Return (X, Y) of the center of cell containing provided text 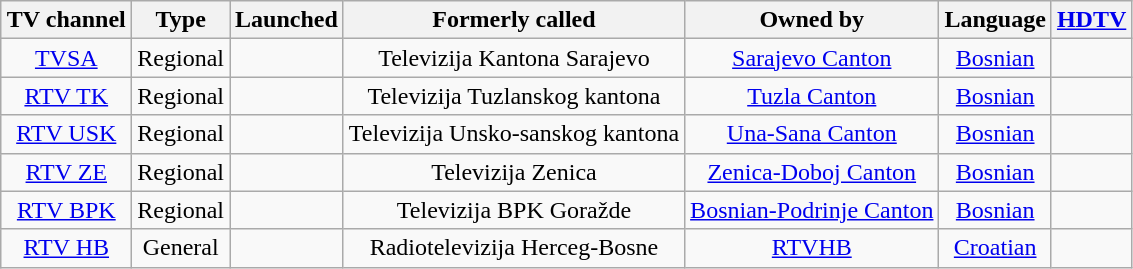
Sarajevo Canton (812, 58)
Televizija Unsko-sanskog kantona (514, 134)
Televizija Tuzlanskog kantona (514, 96)
Language (995, 20)
Zenica-Doboj Canton (812, 172)
RTV USK (66, 134)
Televizija Zenica (514, 172)
Owned by (812, 20)
Televizija Kantona Sarajevo (514, 58)
Televizija BPK Goražde (514, 210)
HDTV (1091, 20)
Type (181, 20)
RTV TK (66, 96)
RTV HB (66, 248)
Formerly called (514, 20)
Una-Sana Canton (812, 134)
Croatian (995, 248)
RTVHB (812, 248)
TVSA (66, 58)
General (181, 248)
TV channel (66, 20)
Radiotelevizija Herceg-Bosne (514, 248)
RTV ZE (66, 172)
Tuzla Canton (812, 96)
RTV BPK (66, 210)
Launched (287, 20)
Bosnian-Podrinje Canton (812, 210)
